Identify which cell holds the provided text, then report its [x, y] central coordinate. 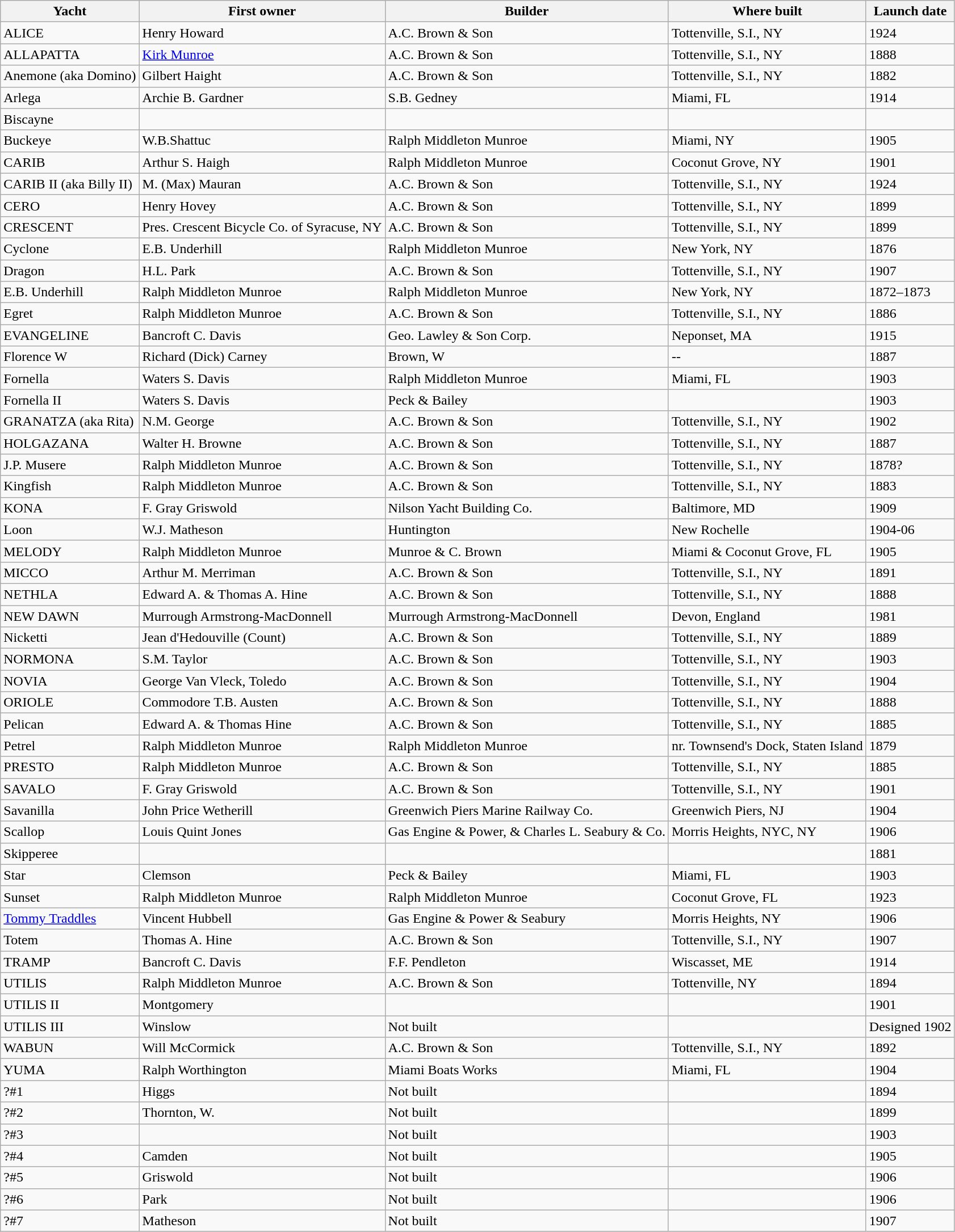
H.L. Park [262, 271]
Nilson Yacht Building Co. [527, 508]
Tottenville, NY [767, 983]
Kirk Munroe [262, 54]
Archie B. Gardner [262, 98]
?#4 [70, 1156]
Skipperee [70, 853]
Egret [70, 314]
GRANATZA (aka Rita) [70, 422]
Camden [262, 1156]
Huntington [527, 529]
Yacht [70, 11]
1889 [910, 638]
Jean d'Hedouville (Count) [262, 638]
?#6 [70, 1199]
nr. Townsend's Dock, Staten Island [767, 746]
Arthur S. Haigh [262, 162]
Designed 1902 [910, 1027]
Matheson [262, 1221]
Totem [70, 940]
CARIB II (aka Billy II) [70, 184]
KONA [70, 508]
Biscayne [70, 119]
1882 [910, 76]
ALLAPATTA [70, 54]
1891 [910, 573]
Ralph Worthington [262, 1070]
First owner [262, 11]
ALICE [70, 33]
Cyclone [70, 249]
NEW DAWN [70, 616]
SAVALO [70, 789]
EVANGELINE [70, 335]
Star [70, 875]
Arlega [70, 98]
1872–1873 [910, 292]
J.P. Musere [70, 465]
Louis Quint Jones [262, 832]
Morris Heights, NY [767, 918]
?#3 [70, 1134]
Tommy Traddles [70, 918]
Florence W [70, 357]
HOLGAZANA [70, 443]
Munroe & C. Brown [527, 551]
1902 [910, 422]
YUMA [70, 1070]
WABUN [70, 1048]
Arthur M. Merriman [262, 573]
TRAMP [70, 962]
New Rochelle [767, 529]
S.M. Taylor [262, 659]
?#7 [70, 1221]
Fornella [70, 379]
Gilbert Haight [262, 76]
Brown, W [527, 357]
1892 [910, 1048]
1904-06 [910, 529]
Morris Heights, NYC, NY [767, 832]
Wiscasset, ME [767, 962]
Gas Engine & Power, & Charles L. Seabury & Co. [527, 832]
Sunset [70, 897]
Loon [70, 529]
Geo. Lawley & Son Corp. [527, 335]
Pelican [70, 724]
Greenwich Piers Marine Railway Co. [527, 810]
Edward A. & Thomas A. Hine [262, 594]
Kingfish [70, 486]
Pres. Crescent Bicycle Co. of Syracuse, NY [262, 227]
?#5 [70, 1178]
Scallop [70, 832]
CRESCENT [70, 227]
N.M. George [262, 422]
Nicketti [70, 638]
W.B.Shattuc [262, 141]
Anemone (aka Domino) [70, 76]
John Price Wetherill [262, 810]
Neponset, MA [767, 335]
1881 [910, 853]
Commodore T.B. Austen [262, 703]
Thornton, W. [262, 1113]
PRESTO [70, 767]
1879 [910, 746]
Builder [527, 11]
Greenwich Piers, NJ [767, 810]
Gas Engine & Power & Seabury [527, 918]
Montgomery [262, 1005]
Buckeye [70, 141]
Griswold [262, 1178]
1886 [910, 314]
1915 [910, 335]
Miami Boats Works [527, 1070]
Dragon [70, 271]
Where built [767, 11]
UTILIS III [70, 1027]
F.F. Pendleton [527, 962]
Henry Howard [262, 33]
Devon, England [767, 616]
?#1 [70, 1091]
George Van Vleck, Toledo [262, 681]
Fornella II [70, 400]
Thomas A. Hine [262, 940]
NOVIA [70, 681]
Launch date [910, 11]
-- [767, 357]
NETHLA [70, 594]
UTILIS [70, 983]
Park [262, 1199]
Baltimore, MD [767, 508]
1981 [910, 616]
MELODY [70, 551]
Winslow [262, 1027]
CARIB [70, 162]
1876 [910, 249]
S.B. Gedney [527, 98]
NORMONA [70, 659]
Richard (Dick) Carney [262, 357]
Savanilla [70, 810]
Henry Hovey [262, 205]
1923 [910, 897]
Walter H. Browne [262, 443]
1878? [910, 465]
1909 [910, 508]
Edward A. & Thomas Hine [262, 724]
W.J. Matheson [262, 529]
UTILIS II [70, 1005]
Miami, NY [767, 141]
M. (Max) Mauran [262, 184]
Coconut Grove, NY [767, 162]
Clemson [262, 875]
1883 [910, 486]
ORIOLE [70, 703]
MICCO [70, 573]
Miami & Coconut Grove, FL [767, 551]
Petrel [70, 746]
Will McCormick [262, 1048]
Vincent Hubbell [262, 918]
Coconut Grove, FL [767, 897]
?#2 [70, 1113]
Higgs [262, 1091]
CERO [70, 205]
